Identify which cell holds the provided text, then report its (X, Y) central coordinate. 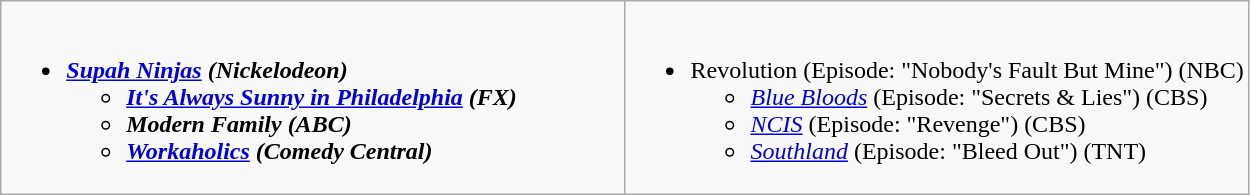
Supah Ninjas (Nickelodeon)It's Always Sunny in Philadelphia (FX)Modern Family (ABC)Workaholics (Comedy Central) (313, 98)
